Scan for the cell matching the given text and deliver its [X, Y] coordinate at center. 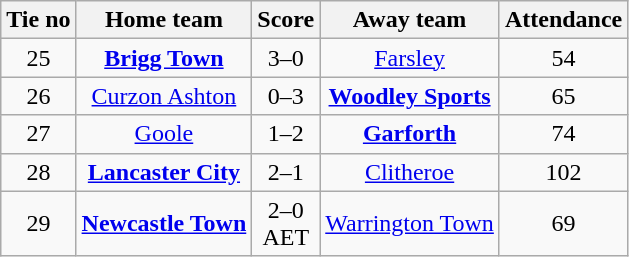
27 [38, 134]
Home team [164, 20]
Woodley Sports [410, 96]
Farsley [410, 58]
65 [563, 96]
2–0AET [286, 224]
74 [563, 134]
Curzon Ashton [164, 96]
Attendance [563, 20]
54 [563, 58]
Goole [164, 134]
Warrington Town [410, 224]
69 [563, 224]
0–3 [286, 96]
Away team [410, 20]
Garforth [410, 134]
29 [38, 224]
Score [286, 20]
1–2 [286, 134]
26 [38, 96]
Tie no [38, 20]
25 [38, 58]
Brigg Town [164, 58]
Clitheroe [410, 172]
2–1 [286, 172]
Newcastle Town [164, 224]
28 [38, 172]
Lancaster City [164, 172]
3–0 [286, 58]
102 [563, 172]
